Detect which cell encompasses the target text, then output its (x, y) center coordinate. 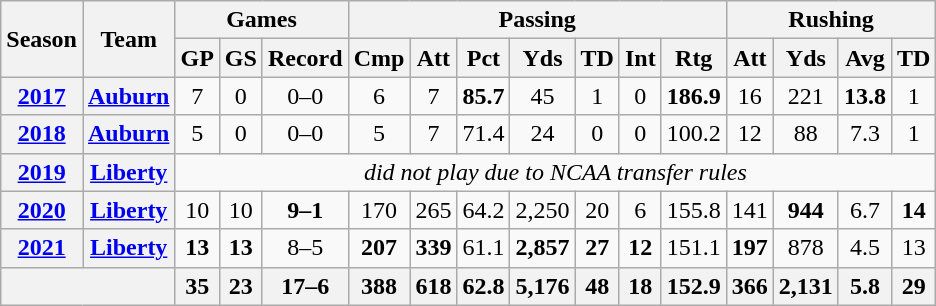
24 (542, 134)
61.1 (484, 248)
265 (434, 210)
29 (913, 286)
2020 (42, 210)
207 (379, 248)
Rtg (694, 58)
339 (434, 248)
878 (806, 248)
221 (806, 96)
48 (597, 286)
6.7 (864, 210)
186.9 (694, 96)
85.7 (484, 96)
Passing (537, 20)
4.5 (864, 248)
Games (262, 20)
Int (640, 58)
2018 (42, 134)
141 (750, 210)
197 (750, 248)
100.2 (694, 134)
35 (197, 286)
618 (434, 286)
9–1 (305, 210)
2021 (42, 248)
27 (597, 248)
366 (750, 286)
62.8 (484, 286)
2,857 (542, 248)
2,131 (806, 286)
16 (750, 96)
GS (240, 58)
5.8 (864, 286)
45 (542, 96)
23 (240, 286)
151.1 (694, 248)
Season (42, 39)
14 (913, 210)
152.9 (694, 286)
Team (128, 39)
Avg (864, 58)
2019 (42, 172)
Rushing (831, 20)
155.8 (694, 210)
13.8 (864, 96)
64.2 (484, 210)
88 (806, 134)
5,176 (542, 286)
944 (806, 210)
Record (305, 58)
20 (597, 210)
8–5 (305, 248)
2,250 (542, 210)
18 (640, 286)
GP (197, 58)
Cmp (379, 58)
2017 (42, 96)
7.3 (864, 134)
Pct (484, 58)
did not play due to NCAA transfer rules (556, 172)
388 (379, 286)
17–6 (305, 286)
71.4 (484, 134)
170 (379, 210)
